From the cell containing the given text, extract its center point as (x, y) coordinate. 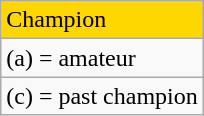
Champion (102, 20)
(c) = past champion (102, 96)
(a) = amateur (102, 58)
